Pinpoint the cell where the given text exists, returning its (x, y) midpoint coordinate. 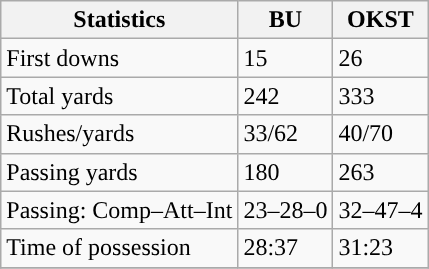
15 (286, 58)
242 (286, 96)
28:37 (286, 248)
Total yards (120, 96)
263 (380, 172)
Passing: Comp–Att–Int (120, 210)
333 (380, 96)
33/62 (286, 134)
26 (380, 58)
Time of possession (120, 248)
32–47–4 (380, 210)
40/70 (380, 134)
Statistics (120, 20)
23–28–0 (286, 210)
180 (286, 172)
31:23 (380, 248)
Passing yards (120, 172)
BU (286, 20)
Rushes/yards (120, 134)
OKST (380, 20)
First downs (120, 58)
